Extract the (x, y) coordinate from the center of the cell holding the provided text.  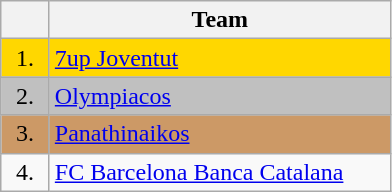
2. (26, 96)
Team (220, 20)
FC Barcelona Banca Catalana (220, 172)
Panathinaikos (220, 134)
Olympiacos (220, 96)
1. (26, 58)
7up Joventut (220, 58)
3. (26, 134)
4. (26, 172)
